Locate the cell with the specified text and output its (x, y) center coordinate. 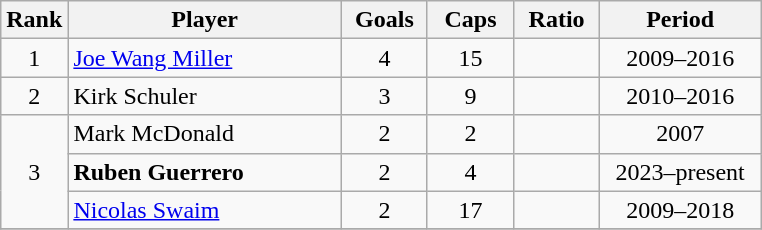
Mark McDonald (205, 134)
15 (470, 58)
Player (205, 20)
Ruben Guerrero (205, 172)
17 (470, 210)
2007 (680, 134)
Period (680, 20)
1 (34, 58)
2009–2016 (680, 58)
Kirk Schuler (205, 96)
2010–2016 (680, 96)
2023–present (680, 172)
Nicolas Swaim (205, 210)
9 (470, 96)
Goals (384, 20)
Rank (34, 20)
Joe Wang Miller (205, 58)
2009–2018 (680, 210)
Caps (470, 20)
Ratio (557, 20)
